Return [x, y] of the center of cell containing provided text 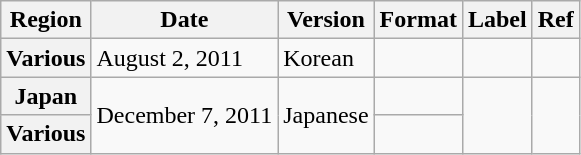
Region [46, 20]
Date [184, 20]
Version [326, 20]
December 7, 2011 [184, 115]
Japan [46, 96]
August 2, 2011 [184, 58]
Format [418, 20]
Ref [556, 20]
Korean [326, 58]
Label [497, 20]
Japanese [326, 115]
